Extract the (X, Y) coordinate from the center of the cell holding the provided text.  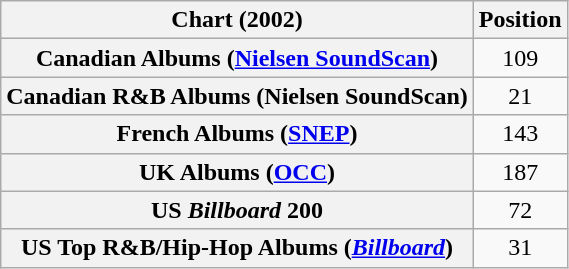
72 (520, 210)
31 (520, 248)
Canadian R&B Albums (Nielsen SoundScan) (238, 96)
21 (520, 96)
187 (520, 172)
US Top R&B/Hip-Hop Albums (Billboard) (238, 248)
Position (520, 20)
French Albums (SNEP) (238, 134)
US Billboard 200 (238, 210)
Canadian Albums (Nielsen SoundScan) (238, 58)
109 (520, 58)
143 (520, 134)
Chart (2002) (238, 20)
UK Albums (OCC) (238, 172)
